Pinpoint the cell where the given text exists, returning its (X, Y) midpoint coordinate. 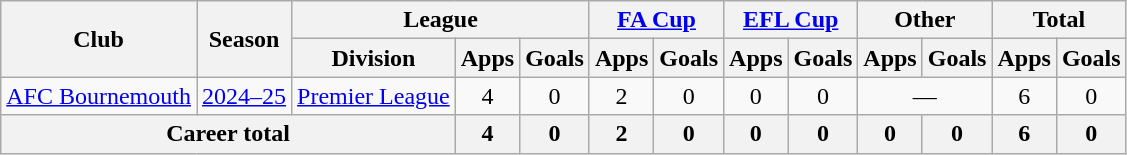
Career total (228, 134)
Club (99, 39)
2024–25 (244, 96)
League (441, 20)
— (925, 96)
Total (1059, 20)
Season (244, 39)
Premier League (374, 96)
EFL Cup (791, 20)
Other (925, 20)
FA Cup (656, 20)
AFC Bournemouth (99, 96)
Division (374, 58)
